Detect which cell encompasses the target text, then output its (X, Y) center coordinate. 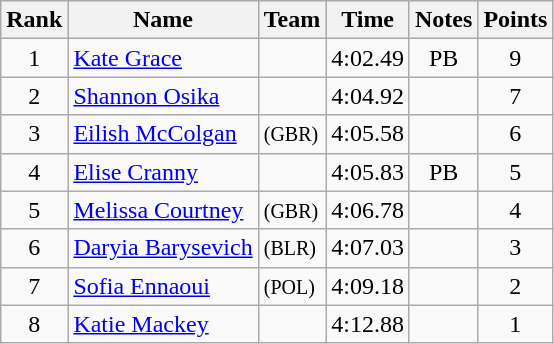
Eilish McColgan (163, 134)
Kate Grace (163, 58)
4:05.83 (368, 172)
(BLR) (292, 248)
Daryia Barysevich (163, 248)
4:02.49 (368, 58)
4:09.18 (368, 286)
Melissa Courtney (163, 210)
Katie Mackey (163, 324)
Rank (34, 20)
4:07.03 (368, 248)
Points (516, 20)
Team (292, 20)
Sofia Ennaoui (163, 286)
8 (34, 324)
Notes (443, 20)
Shannon Osika (163, 96)
Time (368, 20)
4:05.58 (368, 134)
Name (163, 20)
4:06.78 (368, 210)
(POL) (292, 286)
Elise Cranny (163, 172)
4:04.92 (368, 96)
9 (516, 58)
4:12.88 (368, 324)
